Identify which cell holds the provided text, then report its (x, y) central coordinate. 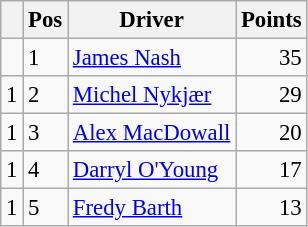
17 (272, 170)
4 (46, 170)
Pos (46, 20)
20 (272, 133)
Darryl O'Young (152, 170)
5 (46, 208)
3 (46, 133)
29 (272, 95)
Fredy Barth (152, 208)
2 (46, 95)
Alex MacDowall (152, 133)
Michel Nykjær (152, 95)
Driver (152, 20)
Points (272, 20)
13 (272, 208)
James Nash (152, 58)
35 (272, 58)
